For the text-containing cell, return its midpoint in [X, Y] coordinate format. 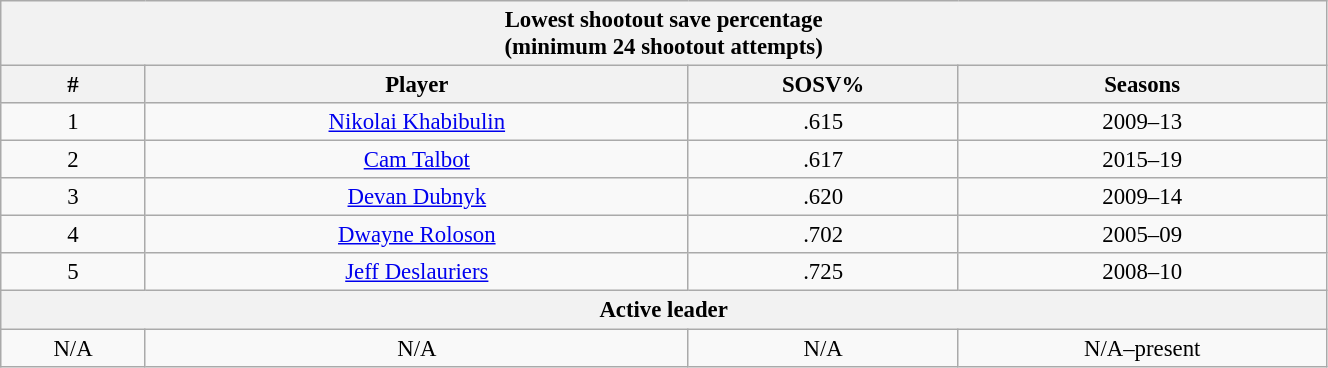
.620 [823, 197]
4 [74, 235]
Active leader [664, 310]
# [74, 85]
.617 [823, 160]
2008–10 [1142, 273]
N/A–present [1142, 348]
2005–09 [1142, 235]
Lowest shootout save percentage(minimum 24 shootout attempts) [664, 34]
1 [74, 122]
Dwayne Roloson [416, 235]
Devan Dubnyk [416, 197]
2009–14 [1142, 197]
.615 [823, 122]
.702 [823, 235]
Cam Talbot [416, 160]
SOSV% [823, 85]
Seasons [1142, 85]
2 [74, 160]
Nikolai Khabibulin [416, 122]
2009–13 [1142, 122]
2015–19 [1142, 160]
Player [416, 85]
.725 [823, 273]
Jeff Deslauriers [416, 273]
3 [74, 197]
5 [74, 273]
